Return [x, y] of the center of cell containing provided text 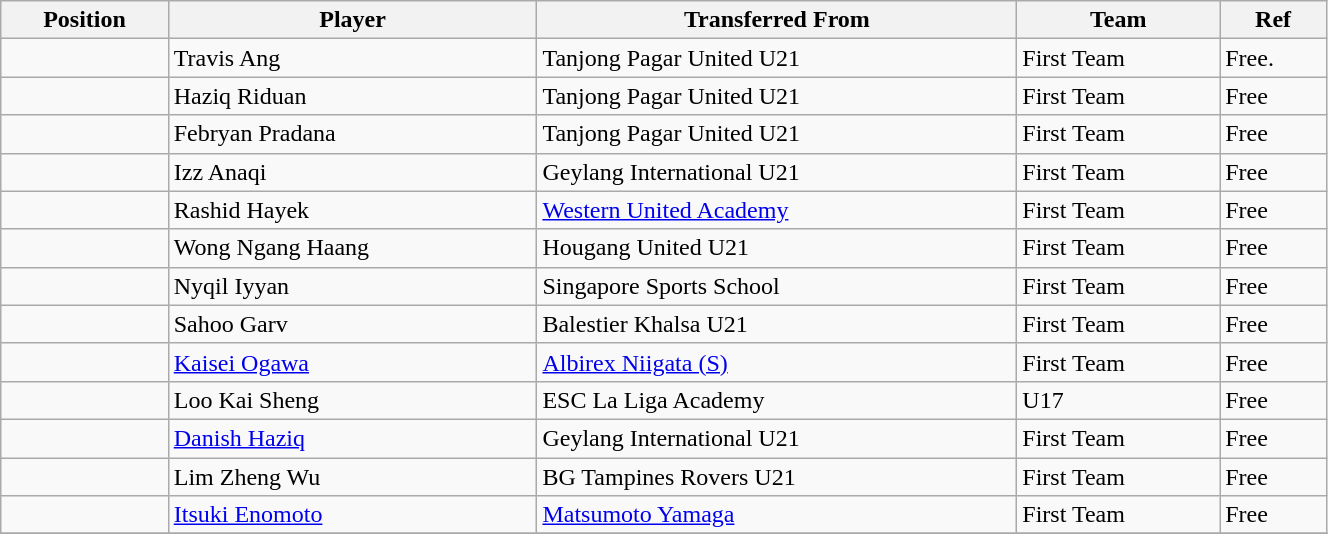
Hougang United U21 [777, 248]
Travis Ang [352, 58]
Wong Ngang Haang [352, 248]
Rashid Hayek [352, 210]
ESC La Liga Academy [777, 400]
Nyqil Iyyan [352, 286]
Sahoo Garv [352, 324]
Itsuki Enomoto [352, 515]
Albirex Niigata (S) [777, 362]
Western United Academy [777, 210]
Febryan Pradana [352, 134]
Balestier Khalsa U21 [777, 324]
Izz Anaqi [352, 172]
Kaisei Ogawa [352, 362]
U17 [1118, 400]
BG Tampines Rovers U21 [777, 477]
Ref [1274, 20]
Free. [1274, 58]
Transferred From [777, 20]
Danish Haziq [352, 438]
Haziq Riduan [352, 96]
Loo Kai Sheng [352, 400]
Singapore Sports School [777, 286]
Player [352, 20]
Team [1118, 20]
Position [84, 20]
Lim Zheng Wu [352, 477]
Matsumoto Yamaga [777, 515]
